Search for the cell housing the specified text and yield its (x, y) center coordinate. 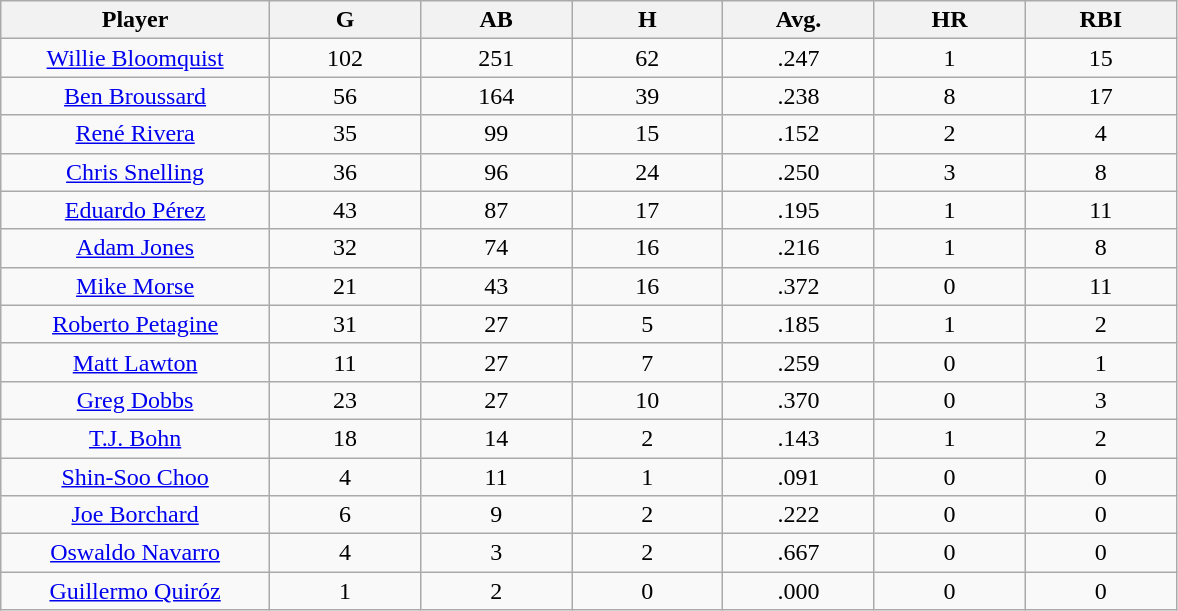
T.J. Bohn (136, 438)
5 (648, 324)
.195 (798, 210)
H (648, 20)
36 (344, 172)
31 (344, 324)
74 (496, 248)
Greg Dobbs (136, 400)
.185 (798, 324)
Ben Broussard (136, 96)
.216 (798, 248)
RBI (1100, 20)
G (344, 20)
.247 (798, 58)
99 (496, 134)
96 (496, 172)
Mike Morse (136, 286)
24 (648, 172)
HR (950, 20)
251 (496, 58)
Joe Borchard (136, 515)
164 (496, 96)
9 (496, 515)
AB (496, 20)
23 (344, 400)
Roberto Petagine (136, 324)
Shin-Soo Choo (136, 477)
Eduardo Pérez (136, 210)
.370 (798, 400)
Willie Bloomquist (136, 58)
6 (344, 515)
.000 (798, 591)
39 (648, 96)
102 (344, 58)
Avg. (798, 20)
Chris Snelling (136, 172)
.091 (798, 477)
Guillermo Quiróz (136, 591)
62 (648, 58)
.250 (798, 172)
Player (136, 20)
56 (344, 96)
Oswaldo Navarro (136, 553)
18 (344, 438)
.152 (798, 134)
21 (344, 286)
14 (496, 438)
Matt Lawton (136, 362)
.259 (798, 362)
.143 (798, 438)
.667 (798, 553)
.238 (798, 96)
10 (648, 400)
7 (648, 362)
.222 (798, 515)
32 (344, 248)
Adam Jones (136, 248)
87 (496, 210)
René Rivera (136, 134)
.372 (798, 286)
35 (344, 134)
